Output the [x, y] coordinate of the center of the cell containing the given text.  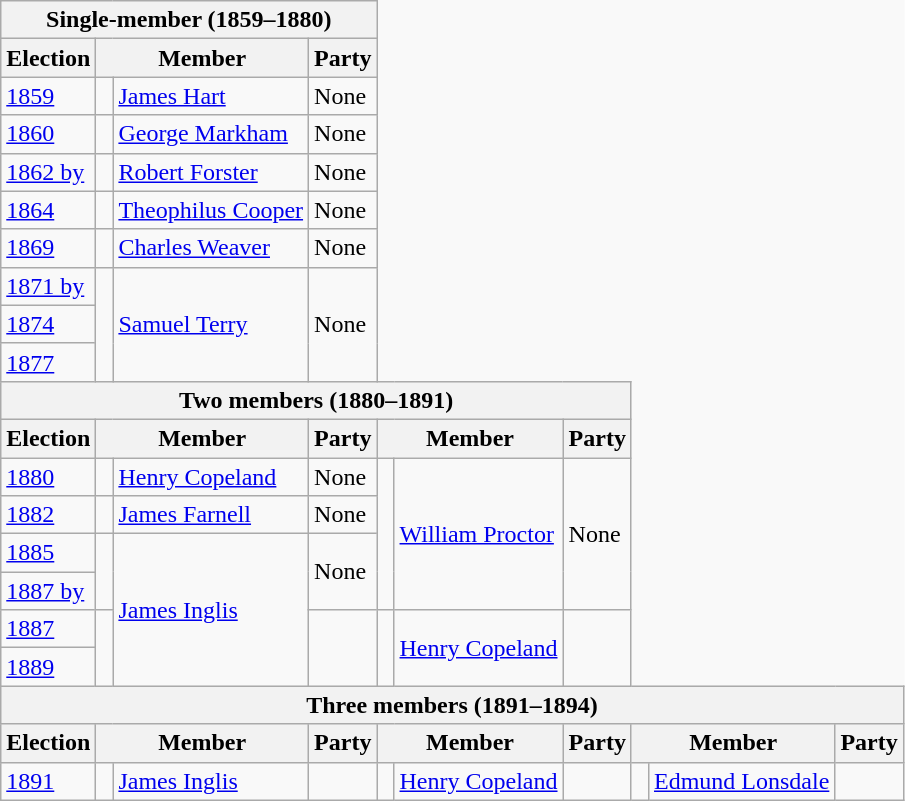
1891 [48, 781]
1887 by [48, 591]
1871 by [48, 286]
1874 [48, 324]
1869 [48, 248]
Three members (1891–1894) [452, 705]
1885 [48, 553]
Robert Forster [211, 172]
William Proctor [478, 534]
Theophilus Cooper [211, 210]
James Hart [211, 96]
1862 by [48, 172]
1859 [48, 96]
James Farnell [211, 515]
George Markham [211, 134]
1880 [48, 477]
1887 [48, 629]
Samuel Terry [211, 324]
1864 [48, 210]
1882 [48, 515]
1889 [48, 667]
Edmund Lonsdale [741, 781]
Charles Weaver [211, 248]
1877 [48, 362]
Two members (1880–1891) [316, 400]
1860 [48, 134]
Single-member (1859–1880) [189, 20]
